Scan for the cell matching the given text and deliver its [X, Y] coordinate at center. 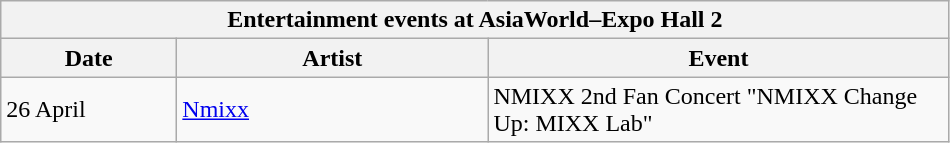
Entertainment events at AsiaWorld–Expo Hall 2 [475, 20]
Date [89, 58]
26 April [89, 110]
NMIXX 2nd Fan Concert "NMIXX Change Up: MIXX Lab" [718, 110]
Event [718, 58]
Nmixx [332, 110]
Artist [332, 58]
